Pinpoint the cell where the given text exists, returning its (x, y) midpoint coordinate. 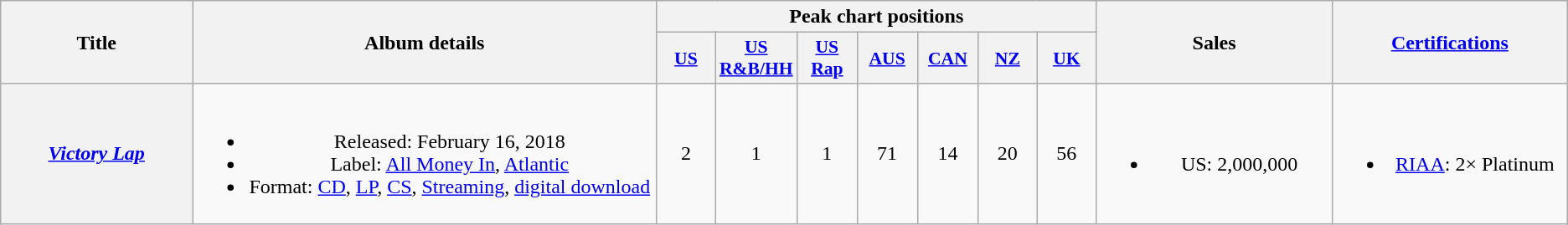
UK (1067, 59)
56 (1067, 154)
Album details (425, 42)
20 (1008, 154)
Peak chart positions (876, 17)
Released: February 16, 2018Label: All Money In, AtlanticFormat: CD, LP, CS, Streaming, digital download (425, 154)
US R&B/HH (756, 59)
2 (686, 154)
14 (948, 154)
71 (887, 154)
Certifications (1449, 42)
US (686, 59)
AUS (887, 59)
US Rap (828, 59)
NZ (1008, 59)
RIAA: 2× Platinum (1449, 154)
Victory Lap (97, 154)
Sales (1215, 42)
US: 2,000,000 (1215, 154)
CAN (948, 59)
Title (97, 42)
